Search for the cell housing the specified text and yield its [x, y] center coordinate. 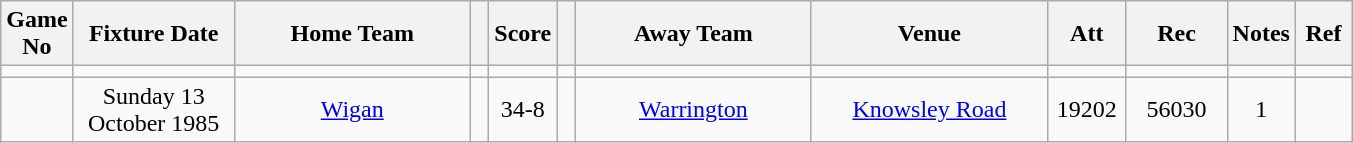
56030 [1176, 110]
Notes [1261, 34]
Warrington [693, 110]
Home Team [352, 34]
Knowsley Road [929, 110]
Fixture Date [154, 34]
Att [1086, 34]
Away Team [693, 34]
Sunday 13 October 1985 [154, 110]
Score [523, 34]
34-8 [523, 110]
19202 [1086, 110]
Game No [37, 34]
Rec [1176, 34]
1 [1261, 110]
Wigan [352, 110]
Ref [1323, 34]
Venue [929, 34]
